Identify which cell holds the provided text, then report its (X, Y) central coordinate. 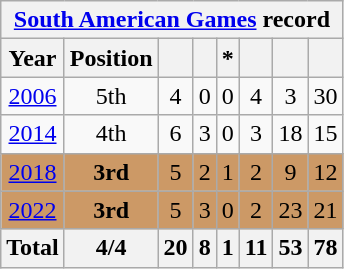
23 (290, 210)
30 (326, 96)
2022 (33, 210)
South American Games record (172, 20)
18 (290, 134)
6 (176, 134)
53 (290, 248)
78 (326, 248)
2014 (33, 134)
15 (326, 134)
11 (256, 248)
9 (290, 172)
Position (111, 58)
20 (176, 248)
4/4 (111, 248)
5th (111, 96)
2018 (33, 172)
Year (33, 58)
Total (33, 248)
2006 (33, 96)
* (228, 58)
12 (326, 172)
21 (326, 210)
8 (204, 248)
4th (111, 134)
